Provide the [x, y] coordinate of the cell's center where the given text is located.  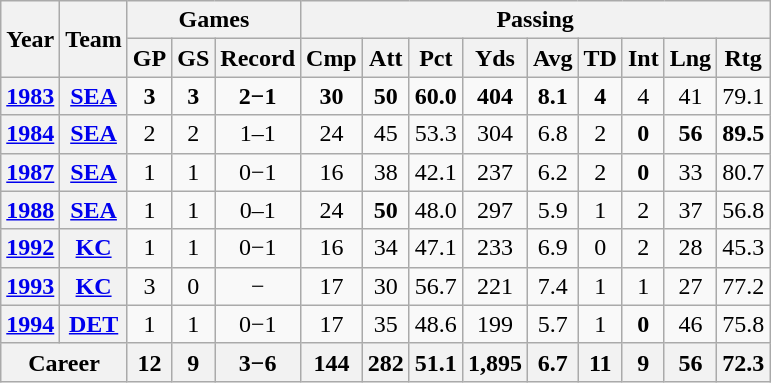
75.8 [744, 324]
35 [386, 324]
47.1 [436, 248]
1994 [30, 324]
34 [386, 248]
53.3 [436, 134]
Year [30, 39]
1–1 [258, 134]
Team [94, 39]
233 [494, 248]
33 [690, 172]
5.7 [552, 324]
6.7 [552, 362]
11 [600, 362]
38 [386, 172]
282 [386, 362]
5.9 [552, 210]
1984 [30, 134]
1983 [30, 96]
8.1 [552, 96]
1988 [30, 210]
46 [690, 324]
45 [386, 134]
221 [494, 286]
2−1 [258, 96]
GS [194, 58]
77.2 [744, 286]
Passing [536, 20]
41 [690, 96]
0–1 [258, 210]
60.0 [436, 96]
DET [94, 324]
6.2 [552, 172]
TD [600, 58]
80.7 [744, 172]
Lng [690, 58]
56.8 [744, 210]
56.7 [436, 286]
1987 [30, 172]
89.5 [744, 134]
79.1 [744, 96]
12 [149, 362]
Rtg [744, 58]
37 [690, 210]
48.0 [436, 210]
1992 [30, 248]
48.6 [436, 324]
1,895 [494, 362]
Cmp [332, 58]
45.3 [744, 248]
42.1 [436, 172]
7.4 [552, 286]
51.1 [436, 362]
Att [386, 58]
304 [494, 134]
6.8 [552, 134]
Record [258, 58]
Avg [552, 58]
Career [64, 362]
404 [494, 96]
Yds [494, 58]
27 [690, 286]
28 [690, 248]
199 [494, 324]
Pct [436, 58]
237 [494, 172]
1993 [30, 286]
− [258, 286]
144 [332, 362]
3−6 [258, 362]
Games [214, 20]
GP [149, 58]
297 [494, 210]
72.3 [744, 362]
Int [643, 58]
6.9 [552, 248]
